Return [x, y] of the center of cell containing provided text 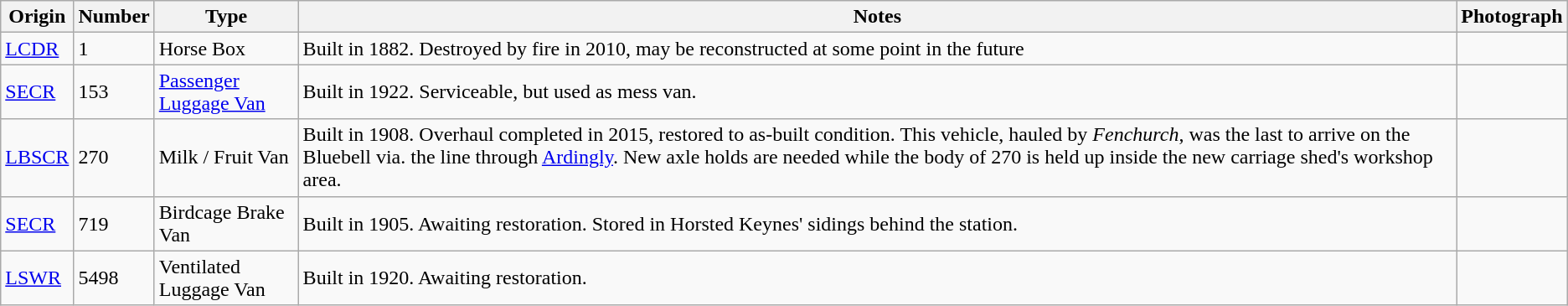
Birdcage Brake Van [226, 223]
Type [226, 17]
Built in 1882. Destroyed by fire in 2010, may be reconstructed at some point in the future [878, 49]
Photograph [1512, 17]
719 [114, 223]
Ventilated Luggage Van [226, 278]
Number [114, 17]
1 [114, 49]
Origin [37, 17]
153 [114, 92]
Horse Box [226, 49]
LBSCR [37, 158]
270 [114, 158]
Passenger Luggage Van [226, 92]
Built in 1905. Awaiting restoration. Stored in Horsted Keynes' sidings behind the station. [878, 223]
5498 [114, 278]
Built in 1920. Awaiting restoration. [878, 278]
Notes [878, 17]
Built in 1922. Serviceable, but used as mess van. [878, 92]
Milk / Fruit Van [226, 158]
LSWR [37, 278]
LCDR [37, 49]
